Find where the given text appears and provide that cell's center as (X, Y) coordinate. 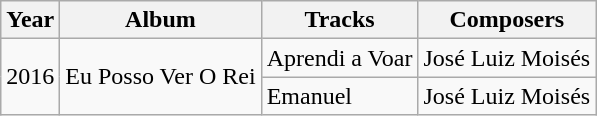
Emanuel (340, 96)
Tracks (340, 20)
2016 (30, 77)
Eu Posso Ver O Rei (160, 77)
Aprendi a Voar (340, 58)
Composers (507, 20)
Album (160, 20)
Year (30, 20)
